From the cell containing the given text, extract its center point as (X, Y) coordinate. 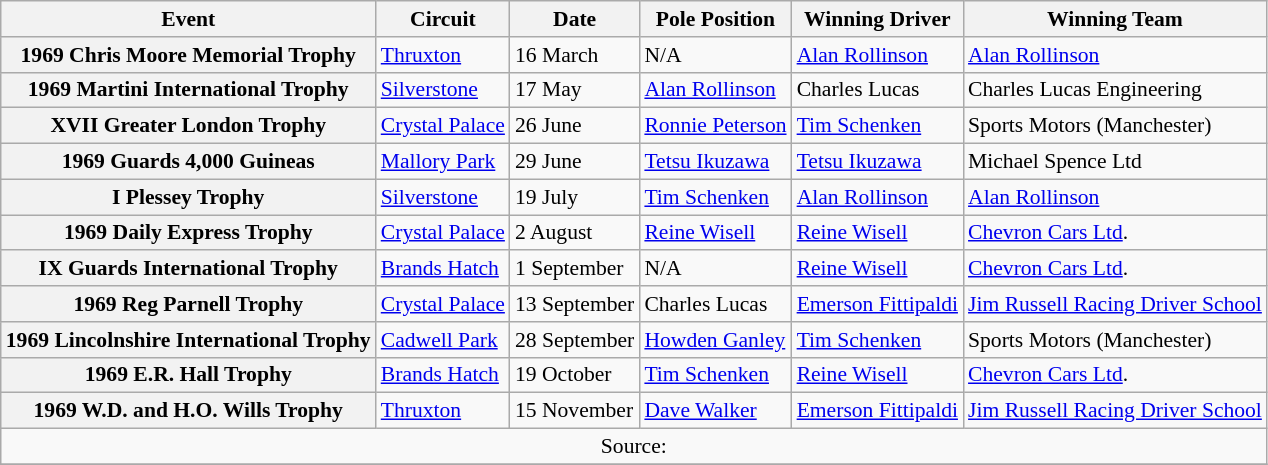
19 October (574, 375)
1969 E.R. Hall Trophy (188, 375)
Mallory Park (443, 162)
Dave Walker (715, 411)
Howden Ganley (715, 340)
1969 Martini International Trophy (188, 90)
26 June (574, 126)
Ronnie Peterson (715, 126)
16 March (574, 55)
XVII Greater London Trophy (188, 126)
I Plessey Trophy (188, 197)
1969 Chris Moore Memorial Trophy (188, 55)
Pole Position (715, 19)
2 August (574, 233)
1969 Lincolnshire International Trophy (188, 340)
15 November (574, 411)
Event (188, 19)
28 September (574, 340)
Charles Lucas Engineering (1115, 90)
29 June (574, 162)
Winning Driver (878, 19)
IX Guards International Trophy (188, 269)
1 September (574, 269)
Source: (634, 447)
1969 Reg Parnell Trophy (188, 304)
Date (574, 19)
1969 W.D. and H.O. Wills Trophy (188, 411)
13 September (574, 304)
Circuit (443, 19)
Michael Spence Ltd (1115, 162)
17 May (574, 90)
19 July (574, 197)
Cadwell Park (443, 340)
Winning Team (1115, 19)
1969 Guards 4,000 Guineas (188, 162)
1969 Daily Express Trophy (188, 233)
